Find where the given text appears and provide that cell's center as (x, y) coordinate. 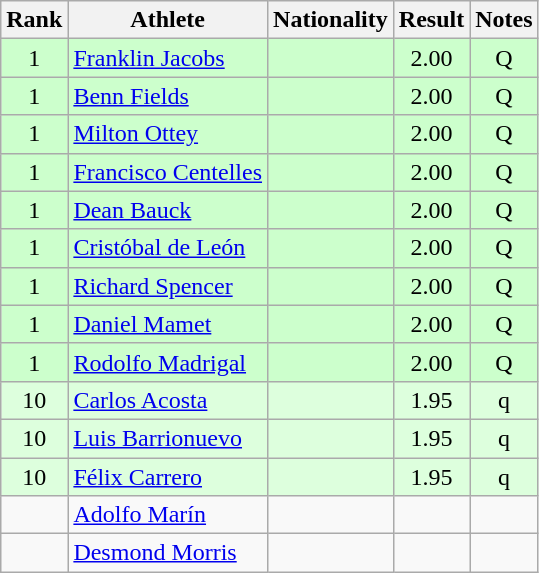
Desmond Morris (168, 553)
Félix Carrero (168, 477)
Benn Fields (168, 96)
Adolfo Marín (168, 515)
Cristóbal de León (168, 248)
Athlete (168, 20)
Nationality (331, 20)
Richard Spencer (168, 286)
Milton Ottey (168, 134)
Luis Barrionuevo (168, 438)
Rank (34, 20)
Rodolfo Madrigal (168, 362)
Dean Bauck (168, 210)
Daniel Mamet (168, 324)
Notes (504, 20)
Francisco Centelles (168, 172)
Carlos Acosta (168, 400)
Franklin Jacobs (168, 58)
Result (431, 20)
